Detect which cell encompasses the target text, then output its (X, Y) center coordinate. 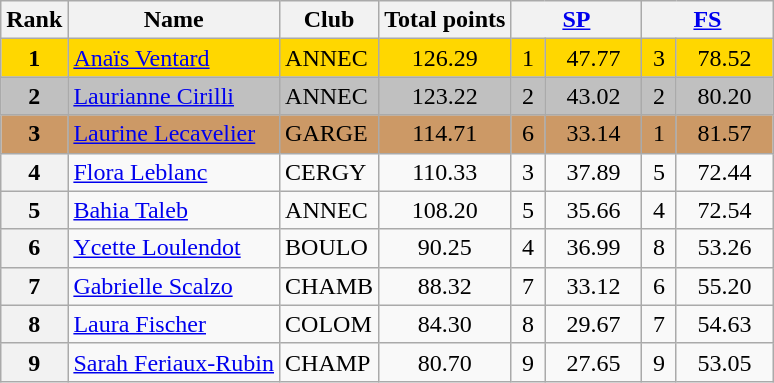
Name (174, 20)
Gabrielle Scalzo (174, 286)
84.30 (445, 324)
CHAMB (330, 286)
Total points (445, 20)
110.33 (445, 172)
80.20 (724, 96)
126.29 (445, 58)
35.66 (594, 210)
53.26 (724, 248)
FS (708, 20)
47.77 (594, 58)
COLOM (330, 324)
33.14 (594, 134)
Laura Fischer (174, 324)
81.57 (724, 134)
BOULO (330, 248)
114.71 (445, 134)
Laurianne Cirilli (174, 96)
Club (330, 20)
Flora Leblanc (174, 172)
Sarah Feriaux-Rubin (174, 362)
SP (576, 20)
88.32 (445, 286)
53.05 (724, 362)
55.20 (724, 286)
72.54 (724, 210)
54.63 (724, 324)
78.52 (724, 58)
27.65 (594, 362)
108.20 (445, 210)
36.99 (594, 248)
43.02 (594, 96)
GARGE (330, 134)
33.12 (594, 286)
80.70 (445, 362)
72.44 (724, 172)
Bahia Taleb (174, 210)
29.67 (594, 324)
CHAMP (330, 362)
Anaïs Ventard (174, 58)
37.89 (594, 172)
Laurine Lecavelier (174, 134)
Ycette Loulendot (174, 248)
CERGY (330, 172)
123.22 (445, 96)
90.25 (445, 248)
Rank (34, 20)
